Search for the cell housing the specified text and yield its (x, y) center coordinate. 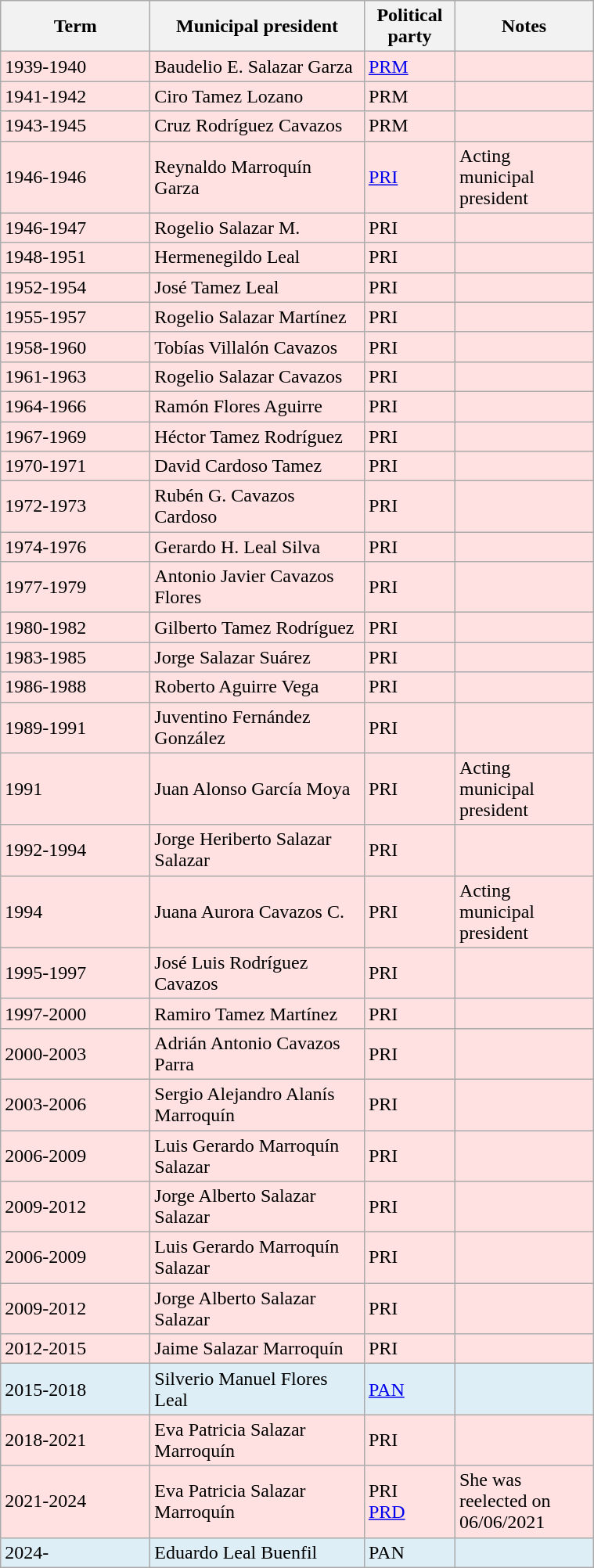
Gilberto Tamez Rodríguez (257, 628)
Tobías Villalón Cavazos (257, 347)
1967-1969 (75, 436)
Ramón Flores Aguirre (257, 406)
Reynaldo Marroquín Garza (257, 177)
1961-1963 (75, 376)
Gerardo H. Leal Silva (257, 547)
Antonio Javier Cavazos Flores (257, 587)
Juana Aurora Cavazos C. (257, 912)
Eduardo Leal Buenfil (257, 1552)
She was reelected on 06/06/2021 (524, 1501)
Silverio Manuel Flores Leal (257, 1390)
1958-1960 (75, 347)
Baudelio E. Salazar Garza (257, 67)
Jaime Salazar Marroquín (257, 1349)
Municipal president (257, 27)
David Cardoso Tamez (257, 466)
1983-1985 (75, 657)
Cruz Rodríguez Cavazos (257, 126)
Rogelio Salazar Martínez (257, 317)
Ciro Tamez Lozano (257, 96)
1948-1951 (75, 257)
1989-1991 (75, 728)
1977-1979 (75, 587)
1964-1966 (75, 406)
2018-2021 (75, 1440)
2015-2018 (75, 1390)
2024- (75, 1552)
Héctor Tamez Rodríguez (257, 436)
PRI PRD (409, 1501)
2000-2003 (75, 1053)
1974-1976 (75, 547)
Roberto Aguirre Vega (257, 687)
1939-1940 (75, 67)
Rogelio Salazar M. (257, 228)
Term (75, 27)
1941-1942 (75, 96)
2003-2006 (75, 1105)
Notes (524, 27)
1992-1994 (75, 850)
1946-1947 (75, 228)
1952-1954 (75, 287)
1991 (75, 789)
Rogelio Salazar Cavazos (257, 376)
1995-1997 (75, 973)
2012-2015 (75, 1349)
1943-1945 (75, 126)
1955-1957 (75, 317)
Sergio Alejandro Alanís Marroquín (257, 1105)
1994 (75, 912)
Jorge Heriberto Salazar Salazar (257, 850)
1972-1973 (75, 507)
1970-1971 (75, 466)
Rubén G. Cavazos Cardoso (257, 507)
Juventino Fernández González (257, 728)
1980-1982 (75, 628)
Ramiro Tamez Martínez (257, 1013)
Juan Alonso García Moya (257, 789)
José Luis Rodríguez Cavazos (257, 973)
2021-2024 (75, 1501)
José Tamez Leal (257, 287)
Adrián Antonio Cavazos Parra (257, 1053)
Hermenegildo Leal (257, 257)
1997-2000 (75, 1013)
1986-1988 (75, 687)
Political party (409, 27)
1946-1946 (75, 177)
Jorge Salazar Suárez (257, 657)
